Detect which cell encompasses the target text, then output its [x, y] center coordinate. 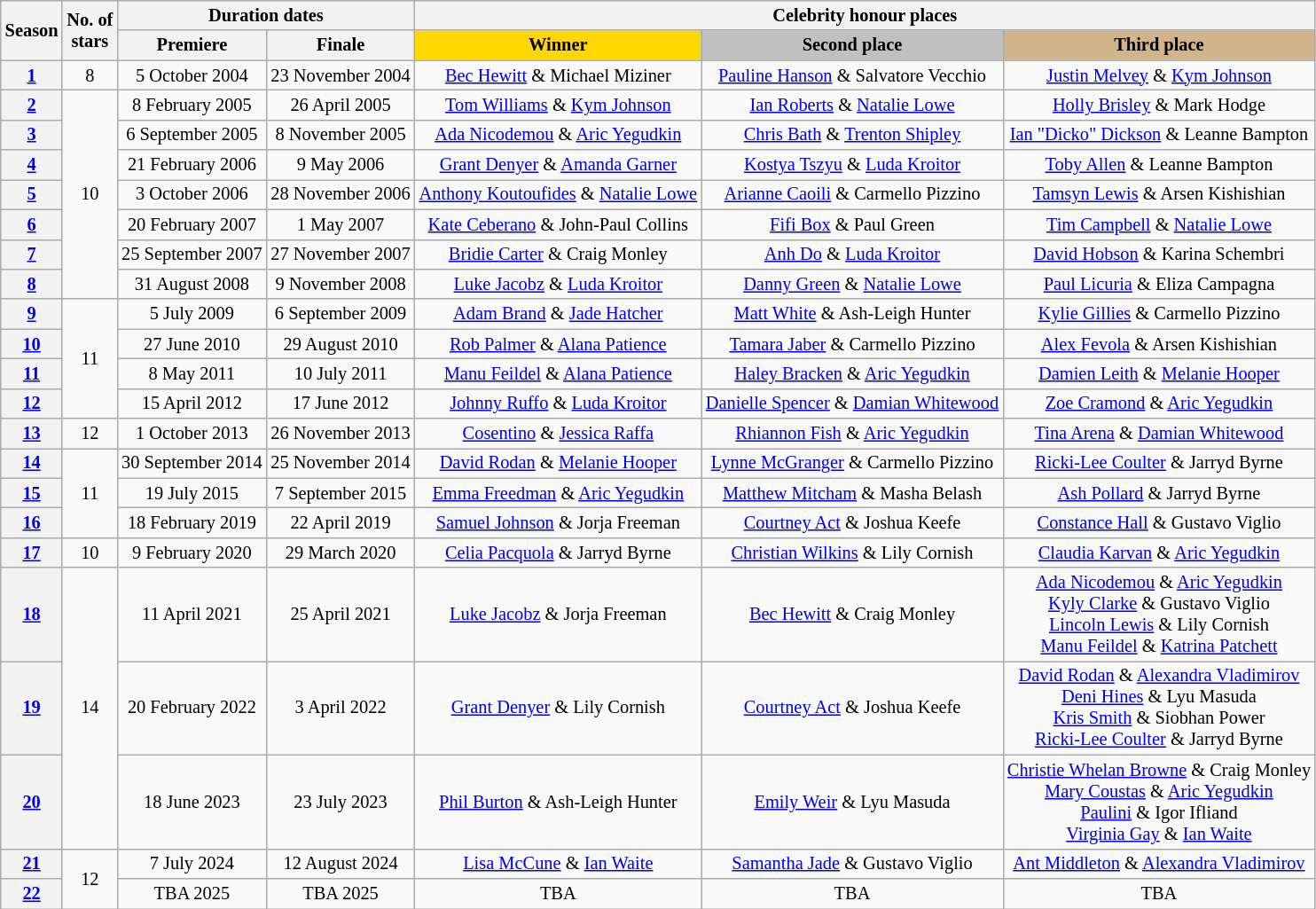
Johnny Ruffo & Luda Kroitor [559, 404]
Rob Palmer & Alana Patience [559, 344]
Tom Williams & Kym Johnson [559, 105]
10 July 2011 [341, 373]
Ash Pollard & Jarryd Byrne [1159, 493]
1 [32, 75]
Finale [341, 45]
Tamsyn Lewis & Arsen Kishishian [1159, 194]
20 February 2007 [192, 224]
Pauline Hanson & Salvatore Vecchio [852, 75]
Haley Bracken & Aric Yegudkin [852, 373]
18 February 2019 [192, 522]
1 May 2007 [341, 224]
Danny Green & Natalie Lowe [852, 284]
Duration dates [266, 15]
Fifi Box & Paul Green [852, 224]
Constance Hall & Gustavo Viglio [1159, 522]
Paul Licuria & Eliza Campagna [1159, 284]
Tim Campbell & Natalie Lowe [1159, 224]
17 [32, 552]
23 July 2023 [341, 802]
Grant Denyer & Lily Cornish [559, 708]
Matthew Mitcham & Masha Belash [852, 493]
25 April 2021 [341, 615]
6 September 2009 [341, 314]
Holly Brisley & Mark Hodge [1159, 105]
Rhiannon Fish & Aric Yegudkin [852, 434]
Second place [852, 45]
27 June 2010 [192, 344]
29 August 2010 [341, 344]
Ian Roberts & Natalie Lowe [852, 105]
Cosentino & Jessica Raffa [559, 434]
Christie Whelan Browne & Craig Monley Mary Coustas & Aric Yegudkin Paulini & Igor Ifliand Virginia Gay & Ian Waite [1159, 802]
Luke Jacobz & Jorja Freeman [559, 615]
Celia Pacquola & Jarryd Byrne [559, 552]
Justin Melvey & Kym Johnson [1159, 75]
Anthony Koutoufides & Natalie Lowe [559, 194]
Ada Nicodemou & Aric Yegudkin [559, 135]
9 [32, 314]
26 November 2013 [341, 434]
1 October 2013 [192, 434]
David Rodan & Alexandra VladimirovDeni Hines & Lyu MasudaKris Smith & Siobhan PowerRicki-Lee Coulter & Jarryd Byrne [1159, 708]
Adam Brand & Jade Hatcher [559, 314]
9 May 2006 [341, 165]
Premiere [192, 45]
25 November 2014 [341, 463]
Damien Leith & Melanie Hooper [1159, 373]
29 March 2020 [341, 552]
7 [32, 255]
3 October 2006 [192, 194]
Ada Nicodemou & Aric YegudkinKyly Clarke & Gustavo ViglioLincoln Lewis & Lily Cornish Manu Feildel & Katrina Patchett [1159, 615]
Kostya Tszyu & Luda Kroitor [852, 165]
20 [32, 802]
5 October 2004 [192, 75]
Season [32, 30]
21 February 2006 [192, 165]
Tamara Jaber & Carmello Pizzino [852, 344]
Matt White & Ash-Leigh Hunter [852, 314]
Christian Wilkins & Lily Cornish [852, 552]
Emma Freedman & Aric Yegudkin [559, 493]
8 November 2005 [341, 135]
12 August 2024 [341, 864]
30 September 2014 [192, 463]
23 November 2004 [341, 75]
Bec Hewitt & Craig Monley [852, 615]
Bec Hewitt & Michael Miziner [559, 75]
Ricki-Lee Coulter & Jarryd Byrne [1159, 463]
Toby Allen & Leanne Bampton [1159, 165]
19 July 2015 [192, 493]
David Rodan & Melanie Hooper [559, 463]
Grant Denyer & Amanda Garner [559, 165]
7 July 2024 [192, 864]
22 [32, 893]
Kylie Gillies & Carmello Pizzino [1159, 314]
Kate Ceberano & John-Paul Collins [559, 224]
11 April 2021 [192, 615]
Third place [1159, 45]
Zoe Cramond & Aric Yegudkin [1159, 404]
31 August 2008 [192, 284]
3 [32, 135]
22 April 2019 [341, 522]
Claudia Karvan & Aric Yegudkin [1159, 552]
Ant Middleton & Alexandra Vladimirov [1159, 864]
3 April 2022 [341, 708]
Samuel Johnson & Jorja Freeman [559, 522]
26 April 2005 [341, 105]
Lynne McGranger & Carmello Pizzino [852, 463]
No. ofstars [90, 30]
17 June 2012 [341, 404]
8 May 2011 [192, 373]
Bridie Carter & Craig Monley [559, 255]
6 [32, 224]
Tina Arena & Damian Whitewood [1159, 434]
16 [32, 522]
Luke Jacobz & Luda Kroitor [559, 284]
20 February 2022 [192, 708]
Emily Weir & Lyu Masuda [852, 802]
7 September 2015 [341, 493]
15 [32, 493]
Danielle Spencer & Damian Whitewood [852, 404]
13 [32, 434]
2 [32, 105]
Chris Bath & Trenton Shipley [852, 135]
9 February 2020 [192, 552]
4 [32, 165]
9 November 2008 [341, 284]
5 July 2009 [192, 314]
Manu Feildel & Alana Patience [559, 373]
Lisa McCune & Ian Waite [559, 864]
Samantha Jade & Gustavo Viglio [852, 864]
5 [32, 194]
Winner [559, 45]
15 April 2012 [192, 404]
Alex Fevola & Arsen Kishishian [1159, 344]
Celebrity honour places [866, 15]
Anh Do & Luda Kroitor [852, 255]
Arianne Caoili & Carmello Pizzino [852, 194]
19 [32, 708]
18 [32, 615]
27 November 2007 [341, 255]
18 June 2023 [192, 802]
Phil Burton & Ash-Leigh Hunter [559, 802]
David Hobson & Karina Schembri [1159, 255]
Ian "Dicko" Dickson & Leanne Bampton [1159, 135]
6 September 2005 [192, 135]
21 [32, 864]
8 February 2005 [192, 105]
28 November 2006 [341, 194]
25 September 2007 [192, 255]
